Output the (x, y) coordinate of the center of the cell containing the given text.  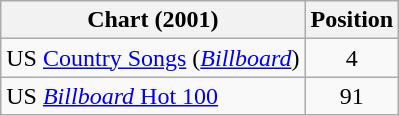
Chart (2001) (153, 20)
US Billboard Hot 100 (153, 96)
4 (352, 58)
91 (352, 96)
US Country Songs (Billboard) (153, 58)
Position (352, 20)
